Find where the given text appears and provide that cell's center as (x, y) coordinate. 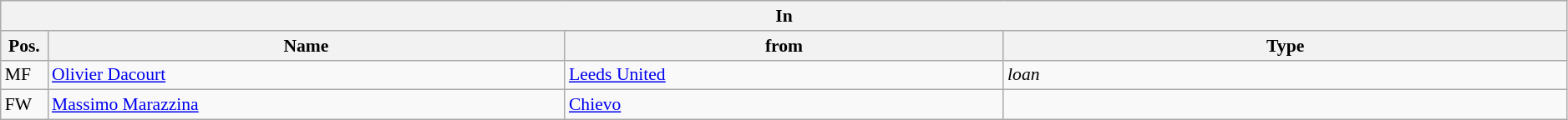
MF (24, 75)
Leeds United (784, 75)
Name (306, 46)
Pos. (24, 46)
FW (24, 105)
loan (1285, 75)
Type (1285, 46)
Massimo Marazzina (306, 105)
from (784, 46)
Olivier Dacourt (306, 75)
Chievo (784, 105)
In (784, 16)
